For the text-containing cell, return its midpoint in [x, y] coordinate format. 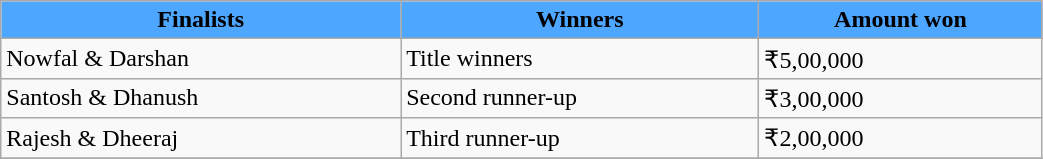
Santosh & Dhanush [201, 98]
Finalists [201, 20]
Title winners [580, 59]
Third runner-up [580, 138]
Amount won [900, 20]
₹2,00,000 [900, 138]
Second runner-up [580, 98]
Nowfal & Darshan [201, 59]
₹5,00,000 [900, 59]
Rajesh & Dheeraj [201, 138]
Winners [580, 20]
₹3,00,000 [900, 98]
